Return the (x, y) coordinate for the center point of the cell that contains the specified text.  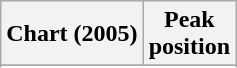
Peakposition (189, 34)
Chart (2005) (72, 34)
